Provide the [x, y] coordinate of the cell's center where the given text is located.  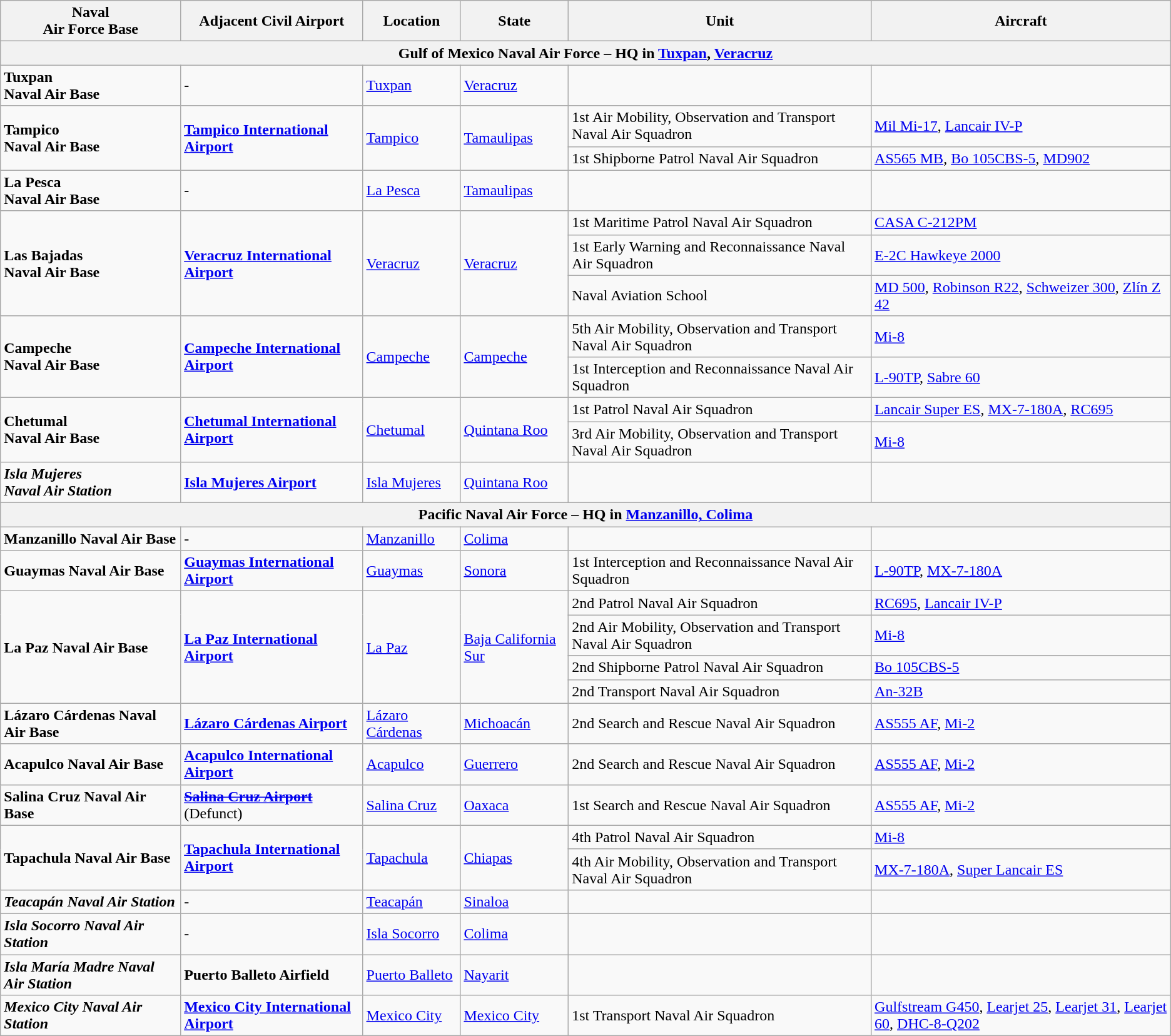
Guaymas [412, 571]
2nd Shipborne Patrol Naval Air Squadron [720, 668]
Michoacán [514, 723]
Puerto Balleto Airfield [271, 975]
Isla María Madre Naval Air Station [91, 975]
1st Patrol Naval Air Squadron [720, 409]
La Paz [412, 647]
Guaymas International Airport [271, 571]
Tuxpan [412, 85]
MD 500, Robinson R22, Schweizer 300, Zlín Z 42 [1021, 295]
Manzanillo Naval Air Base [91, 539]
L-90TP, Sabre 60 [1021, 377]
Bo 105CBS-5 [1021, 668]
Campeche International Airport [271, 357]
Gulfstream G450, Learjet 25, Learjet 31, Learjet 60, DHC-8-Q202 [1021, 1016]
1st Shipborne Patrol Naval Air Squadron [720, 158]
2nd Patrol Naval Air Squadron [720, 603]
Acapulco International Airport [271, 764]
Manzanillo [412, 539]
L-90TP, MX-7-180A [1021, 571]
1st Search and Rescue Naval Air Squadron [720, 805]
Isla MujeresNaval Air Station [91, 483]
Lázaro Cárdenas Airport [271, 723]
NavalAir Force Base [91, 21]
3rd Air Mobility, Observation and Transport Naval Air Squadron [720, 442]
Tapachula [412, 857]
4th Air Mobility, Observation and Transport Naval Air Squadron [720, 870]
Pacific Naval Air Force – HQ in Manzanillo, Colima [585, 515]
Chetumal International Airport [271, 429]
5th Air Mobility, Observation and Transport Naval Air Squadron [720, 337]
2nd Air Mobility, Observation and Transport Naval Air Squadron [720, 636]
1st Maritime Patrol Naval Air Squadron [720, 223]
Lancair Super ES, MX-7-180A, RC695 [1021, 409]
1st Transport Naval Air Squadron [720, 1016]
2nd Transport Naval Air Squadron [720, 691]
La Paz Naval Air Base [91, 647]
Teacapán [412, 901]
MX-7-180A, Super Lancair ES [1021, 870]
Isla Socorro Naval Air Station [91, 933]
Tapachula International Airport [271, 857]
Gulf of Mexico Naval Air Force – HQ in Tuxpan, Veracruz [585, 53]
AS565 MB, Bo 105CBS-5, MD902 [1021, 158]
Chetumal [412, 429]
La Paz International Airport [271, 647]
TuxpanNaval Air Base [91, 85]
Tapachula Naval Air Base [91, 857]
1st Air Mobility, Observation and Transport Naval Air Squadron [720, 126]
Sonora [514, 571]
Acapulco Naval Air Base [91, 764]
Adjacent Civil Airport [271, 21]
Mil Mi-17, Lancair IV-P [1021, 126]
Sinaloa [514, 901]
State [514, 21]
Puerto Balleto [412, 975]
Baja California Sur [514, 647]
Isla Socorro [412, 933]
Mexico City Naval Air Station [91, 1016]
Isla Mujeres Airport [271, 483]
1st Early Warning and Reconnaissance Naval Air Squadron [720, 255]
CASA C-212PM [1021, 223]
Lázaro Cárdenas Naval Air Base [91, 723]
Teacapán Naval Air Station [91, 901]
Veracruz International Airport [271, 263]
Salina Cruz [412, 805]
RC695, Lancair IV-P [1021, 603]
Chiapas [514, 857]
Unit [720, 21]
ChetumalNaval Air Base [91, 429]
Nayarit [514, 975]
TampicoNaval Air Base [91, 138]
Las BajadasNaval Air Base [91, 263]
An-32B [1021, 691]
Tampico [412, 138]
Aircraft [1021, 21]
E-2C Hawkeye 2000 [1021, 255]
Guerrero [514, 764]
Location [412, 21]
Naval Aviation School [720, 295]
Oaxaca [514, 805]
Salina Cruz Naval Air Base [91, 805]
CampecheNaval Air Base [91, 357]
Acapulco [412, 764]
La Pesca [412, 190]
Lázaro Cárdenas [412, 723]
Mexico City International Airport [271, 1016]
4th Patrol Naval Air Squadron [720, 837]
Tampico International Airport [271, 138]
Salina Cruz Airport (Defunct) [271, 805]
La PescaNaval Air Base [91, 190]
Isla Mujeres [412, 483]
Guaymas Naval Air Base [91, 571]
